Search for the cell housing the specified text and yield its (x, y) center coordinate. 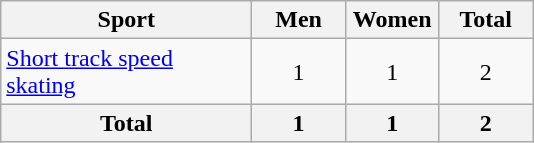
Short track speed skating (126, 72)
Men (299, 20)
Women (392, 20)
Sport (126, 20)
